Scan for the cell matching the given text and deliver its [X, Y] coordinate at center. 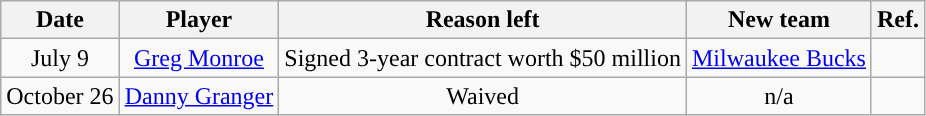
Date [60, 20]
Reason left [483, 20]
Signed 3-year contract worth $50 million [483, 58]
n/a [778, 96]
July 9 [60, 58]
Greg Monroe [199, 58]
Waived [483, 96]
October 26 [60, 96]
Ref. [898, 20]
New team [778, 20]
Danny Granger [199, 96]
Player [199, 20]
Milwaukee Bucks [778, 58]
